Return (X, Y) of the center of cell containing provided text 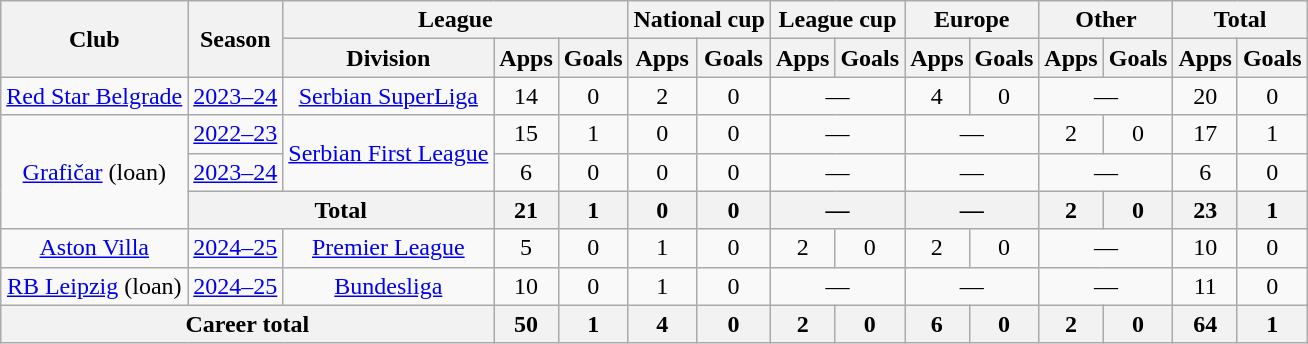
League (456, 20)
Serbian SuperLiga (388, 96)
Season (236, 39)
5 (526, 248)
Europe (972, 20)
Club (94, 39)
21 (526, 210)
20 (1205, 96)
Aston Villa (94, 248)
Premier League (388, 248)
2022–23 (236, 134)
50 (526, 324)
National cup (699, 20)
17 (1205, 134)
Bundesliga (388, 286)
15 (526, 134)
League cup (837, 20)
64 (1205, 324)
RB Leipzig (loan) (94, 286)
Career total (248, 324)
Division (388, 58)
23 (1205, 210)
Other (1106, 20)
11 (1205, 286)
Red Star Belgrade (94, 96)
Serbian First League (388, 153)
Grafičar (loan) (94, 172)
14 (526, 96)
